For the text-containing cell, return its midpoint in [X, Y] coordinate format. 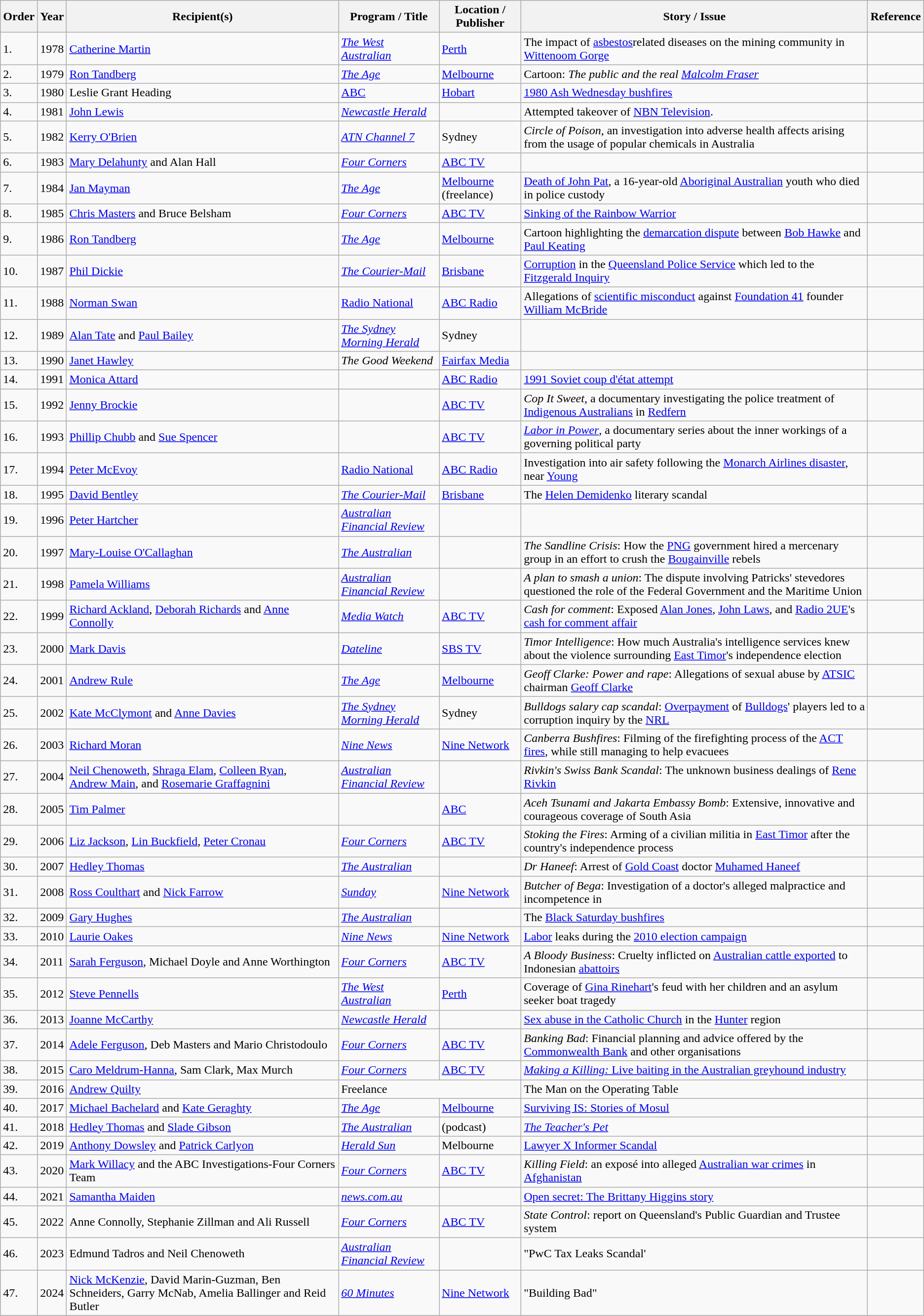
Location / Publisher [480, 17]
36. [19, 1019]
47. [19, 1293]
Death of John Pat, a 16-year-old Aboriginal Australian youth who died in police custody [694, 188]
16. [19, 437]
1979 [52, 74]
Cop It Sweet, a documentary investigating the police treatment of Indigenous Australians in Redfern [694, 405]
39. [19, 1089]
Norman Swan [202, 303]
10. [19, 271]
1998 [52, 584]
2024 [52, 1293]
Richard Moran [202, 744]
22. [19, 616]
1994 [52, 469]
11. [19, 303]
1993 [52, 437]
20. [19, 552]
46. [19, 1254]
2023 [52, 1254]
Phil Dickie [202, 271]
5. [19, 137]
"PwC Tax Leaks Scandal' [694, 1254]
14. [19, 380]
1985 [52, 213]
Anne Connolly, Stephanie Zillman and Ali Russell [202, 1222]
Allegations of scientific misconduct against Foundation 41 founder William McBride [694, 303]
1980 [52, 93]
1989 [52, 335]
Labor in Power, a documentary series about the inner workings of a governing political party [694, 437]
Michael Bachelard and Kate Geraghty [202, 1108]
Peter Hartcher [202, 520]
Phillip Chubb and Sue Spencer [202, 437]
1997 [52, 552]
Recipient(s) [202, 17]
Tim Palmer [202, 809]
2018 [52, 1126]
38. [19, 1070]
The Man on the Operating Table [694, 1089]
Cartoon highlighting the demarcation dispute between Bob Hawke and Paul Keating [694, 239]
Canberra Bushfires: Filming of the firefighting process of the ACT fires, while still managing to help evacuees [694, 744]
Caro Meldrum-Hanna, Sam Clark, Max Murch [202, 1070]
Sunday [389, 892]
1990 [52, 361]
Andrew Quilty [202, 1089]
Alan Tate and Paul Bailey [202, 335]
Richard Ackland, Deborah Richards and Anne Connolly [202, 616]
Freelance [430, 1089]
Peter McEvoy [202, 469]
Open secret: The Brittany Higgins story [694, 1196]
2013 [52, 1019]
Samantha Maiden [202, 1196]
Jenny Brockie [202, 405]
Mary Delahunty and Alan Hall [202, 162]
Stoking the Fires: Arming of a civilian militia in East Timor after the country's independence process [694, 841]
2007 [52, 867]
42. [19, 1145]
18. [19, 495]
8. [19, 213]
Herald Sun [389, 1145]
23. [19, 649]
Mark Davis [202, 649]
44. [19, 1196]
David Bentley [202, 495]
43. [19, 1171]
Anthony Dowsley and Patrick Carlyon [202, 1145]
Story / Issue [694, 17]
Catherine Martin [202, 48]
Lawyer X Informer Scandal [694, 1145]
35. [19, 994]
Sinking of the Rainbow Warrior [694, 213]
1988 [52, 303]
The Helen Demidenko literary scandal [694, 495]
Hobart [480, 93]
Ross Coulthart and Nick Farrow [202, 892]
41. [19, 1126]
Investigation into air safety following the Monarch Airlines disaster, near Young [694, 469]
15. [19, 405]
2000 [52, 649]
2003 [52, 744]
(podcast) [480, 1126]
2017 [52, 1108]
Rivkin's Swiss Bank Scandal: The unknown business dealings of Rene Rivkin [694, 777]
A plan to smash a union: The dispute involving Patricks' stevedores questioned the role of the Federal Government and the Maritime Union [694, 584]
Jan Mayman [202, 188]
25. [19, 713]
Gary Hughes [202, 918]
The Black Saturday bushfires [694, 918]
3. [19, 93]
6. [19, 162]
Surviving IS: Stories of Mosul [694, 1108]
Edmund Tadros and Neil Chenoweth [202, 1254]
Fairfax Media [480, 361]
Melbourne (freelance) [480, 188]
Sex abuse in the Catholic Church in the Hunter region [694, 1019]
Andrew Rule [202, 680]
26. [19, 744]
Leslie Grant Heading [202, 93]
1984 [52, 188]
1982 [52, 137]
Kate McClymont and Anne Davies [202, 713]
Program / Title [389, 17]
Labor leaks during the 2010 election campaign [694, 936]
45. [19, 1222]
Janet Hawley [202, 361]
Chris Masters and Bruce Belsham [202, 213]
Reference [895, 17]
2005 [52, 809]
30. [19, 867]
Joanne McCarthy [202, 1019]
Killing Field: an exposé into alleged Australian war crimes in Afghanistan [694, 1171]
ATN Channel 7 [389, 137]
1981 [52, 112]
news.com.au [389, 1196]
Hedley Thomas and Slade Gibson [202, 1126]
The Good Weekend [389, 361]
2002 [52, 713]
1986 [52, 239]
1980 Ash Wednesday bushfires [694, 93]
Monica Attard [202, 380]
Adele Ferguson, Deb Masters and Mario Christodoulo [202, 1045]
2004 [52, 777]
2014 [52, 1045]
9. [19, 239]
The Sandline Crisis: How the PNG government hired a mercenary group in an effort to crush the Bougainville rebels [694, 552]
60 Minutes [389, 1293]
2009 [52, 918]
1996 [52, 520]
Attempted takeover of NBN Television. [694, 112]
17. [19, 469]
Hedley Thomas [202, 867]
19. [19, 520]
2008 [52, 892]
Order [19, 17]
29. [19, 841]
Coverage of Gina Rinehart's feud with her children and an asylum seeker boat tragedy [694, 994]
28. [19, 809]
4. [19, 112]
Liz Jackson, Lin Buckfield, Peter Cronau [202, 841]
"Building Bad" [694, 1293]
Neil Chenoweth, Shraga Elam, Colleen Ryan, Andrew Main, and Rosemarie Graffagnini [202, 777]
27. [19, 777]
1992 [52, 405]
34. [19, 962]
33. [19, 936]
2016 [52, 1089]
Year [52, 17]
Media Watch [389, 616]
SBS TV [480, 649]
The Teacher's Pet [694, 1126]
Dateline [389, 649]
2. [19, 74]
2010 [52, 936]
1991 Soviet coup d'état attempt [694, 380]
State Control: report on Queensland's Public Guardian and Trustee system [694, 1222]
2019 [52, 1145]
1991 [52, 380]
2020 [52, 1171]
Cartoon: The public and the real Malcolm Fraser [694, 74]
Nick McKenzie, David Marin-Guzman, Ben Schneiders, Garry McNab, Amelia Ballinger and Reid Butler [202, 1293]
2011 [52, 962]
Corruption in the Queensland Police Service which led to the Fitzgerald Inquiry [694, 271]
The impact of asbestosrelated diseases on the mining community in Wittenoom Gorge [694, 48]
Making a Killing: Live baiting in the Australian greyhound industry [694, 1070]
2022 [52, 1222]
Geoff Clarke: Power and rape: Allegations of sexual abuse by ATSIC chairman Geoff Clarke [694, 680]
Bulldogs salary cap scandal: Overpayment of Bulldogs' players led to a corruption inquiry by the NRL [694, 713]
7. [19, 188]
Pamela Williams [202, 584]
31. [19, 892]
32. [19, 918]
Laurie Oakes [202, 936]
Cash for comment: Exposed Alan Jones, John Laws, and Radio 2UE's cash for comment affair [694, 616]
24. [19, 680]
2015 [52, 1070]
John Lewis [202, 112]
1999 [52, 616]
Timor Intelligence: How much Australia's intelligence services knew about the violence surrounding East Timor's independence election [694, 649]
2001 [52, 680]
Banking Bad: Financial planning and advice offered by the Commonwealth Bank and other organisations [694, 1045]
Aceh Tsunami and Jakarta Embassy Bomb: Extensive, innovative and courageous coverage of South Asia [694, 809]
1987 [52, 271]
Sarah Ferguson, Michael Doyle and Anne Worthington [202, 962]
21. [19, 584]
37. [19, 1045]
2012 [52, 994]
Steve Pennells [202, 994]
Butcher of Bega: Investigation of a doctor's alleged malpractice and incompetence in [694, 892]
1995 [52, 495]
Kerry O'Brien [202, 137]
Mary-Louise O'Callaghan [202, 552]
1983 [52, 162]
2021 [52, 1196]
12. [19, 335]
Dr Haneef: Arrest of Gold Coast doctor Muhamed Haneef [694, 867]
40. [19, 1108]
Mark Willacy and the ABC Investigations-Four Corners Team [202, 1171]
1. [19, 48]
A Bloody Business: Cruelty inflicted on Australian cattle exported to Indonesian abattoirs [694, 962]
Circle of Poison, an investigation into adverse health affects arising from the usage of popular chemicals in Australia [694, 137]
2006 [52, 841]
13. [19, 361]
1978 [52, 48]
